Detect which cell encompasses the target text, then output its [X, Y] center coordinate. 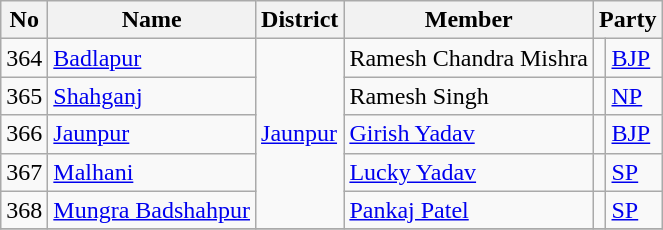
No [24, 20]
366 [24, 134]
Girish Yadav [469, 134]
364 [24, 58]
Lucky Yadav [469, 172]
Ramesh Singh [469, 96]
Shahganj [152, 96]
Member [469, 20]
Ramesh Chandra Mishra [469, 58]
365 [24, 96]
Malhani [152, 172]
Pankaj Patel [469, 210]
Name [152, 20]
NP [634, 96]
Party [628, 20]
District [300, 20]
368 [24, 210]
Badlapur [152, 58]
Mungra Badshahpur [152, 210]
367 [24, 172]
